Pinpoint the cell where the given text exists, returning its [x, y] midpoint coordinate. 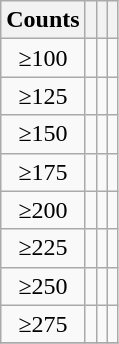
≥200 [43, 210]
≥100 [43, 58]
Counts [43, 20]
≥150 [43, 134]
≥175 [43, 172]
≥250 [43, 286]
≥125 [43, 96]
≥225 [43, 248]
≥275 [43, 324]
